Identify which cell holds the provided text, then report its [X, Y] central coordinate. 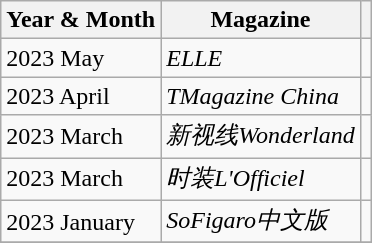
时装L'Officiel [261, 180]
2023 April [81, 96]
2023 January [81, 222]
Year & Month [81, 20]
Magazine [261, 20]
2023 May [81, 58]
SoFigaro中文版 [261, 222]
TMagazine China [261, 96]
ELLE [261, 58]
新视线Wonderland [261, 136]
